Provide the [x, y] coordinate of the cell's center where the given text is located.  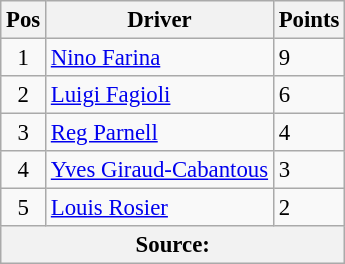
Louis Rosier [160, 208]
9 [308, 58]
Yves Giraud-Cabantous [160, 170]
5 [24, 208]
1 [24, 58]
Reg Parnell [160, 133]
Pos [24, 20]
Luigi Fagioli [160, 95]
Nino Farina [160, 58]
6 [308, 95]
Source: [173, 245]
Driver [160, 20]
Points [308, 20]
